Find where the given text appears and provide that cell's center as (X, Y) coordinate. 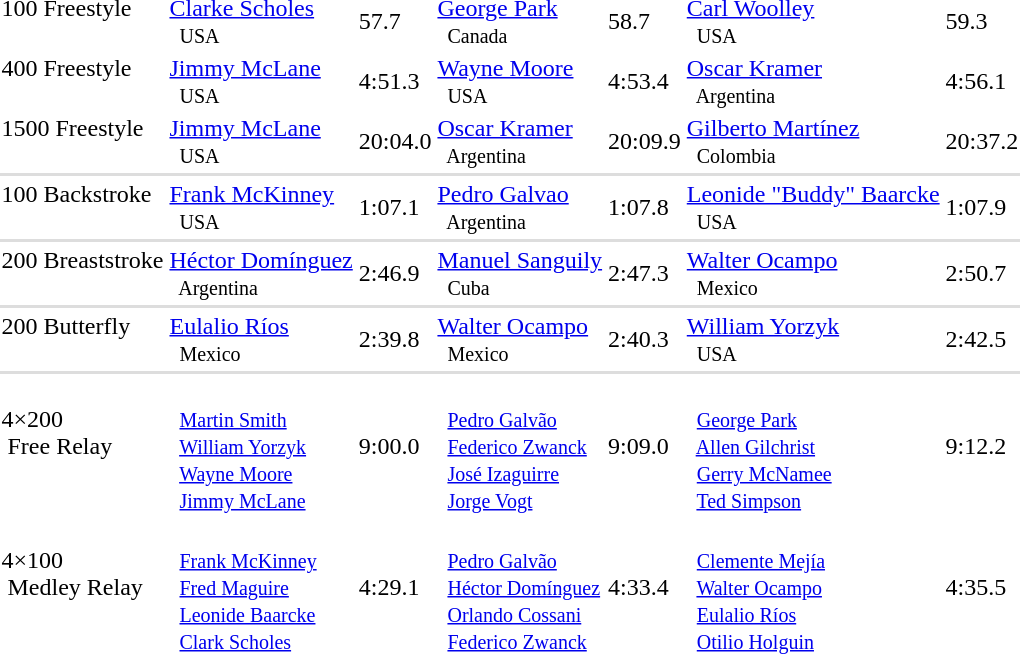
Eulalio Ríos Mexico (261, 340)
20:37.2 (982, 142)
Leonide "Buddy" Baarcke USA (813, 208)
Manuel Sanguily Cuba (520, 274)
4:51.3 (395, 82)
2:46.9 (395, 274)
1500 Freestyle (82, 142)
2:39.8 (395, 340)
1:07.8 (645, 208)
William Yorzyk USA (813, 340)
Pedro Galvao Argentina (520, 208)
Wayne Moore USA (520, 82)
20:04.0 (395, 142)
George Park Allen Gilchrist Gerry McNamee Ted Simpson (813, 446)
20:09.9 (645, 142)
Pedro Galvão Federico Zwanck José Izaguirre Jorge Vogt (520, 446)
400 Freestyle (82, 82)
2:42.5 (982, 340)
4:53.4 (645, 82)
1:07.1 (395, 208)
9:12.2 (982, 446)
2:50.7 (982, 274)
2:47.3 (645, 274)
2:40.3 (645, 340)
4:56.1 (982, 82)
1:07.9 (982, 208)
100 Backstroke (82, 208)
Héctor Domínguez Argentina (261, 274)
200 Butterfly (82, 340)
4×200 Free Relay (82, 446)
Frank McKinney USA (261, 208)
9:09.0 (645, 446)
9:00.0 (395, 446)
Martin Smith William Yorzyk Wayne Moore Jimmy McLane (261, 446)
Gilberto Martínez Colombia (813, 142)
200 Breaststroke (82, 274)
